Identify which cell holds the provided text, then report its (x, y) central coordinate. 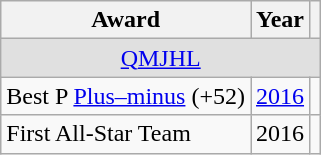
Year (280, 20)
QMJHL (161, 58)
First All-Star Team (126, 134)
Best P Plus–minus (+52) (126, 96)
Award (126, 20)
